Extract the (X, Y) coordinate from the center of the cell holding the provided text.  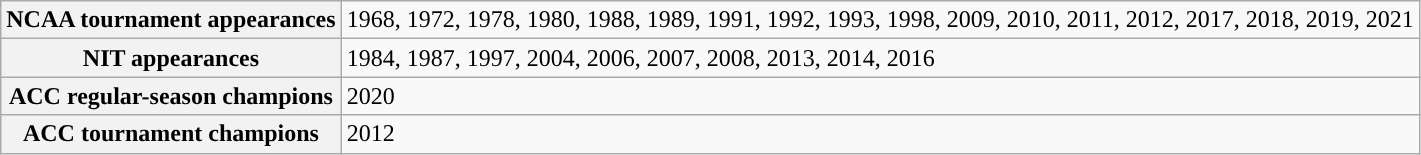
2012 (880, 134)
1968, 1972, 1978, 1980, 1988, 1989, 1991, 1992, 1993, 1998, 2009, 2010, 2011, 2012, 2017, 2018, 2019, 2021 (880, 20)
ACC tournament champions (171, 134)
1984, 1987, 1997, 2004, 2006, 2007, 2008, 2013, 2014, 2016 (880, 58)
ACC regular-season champions (171, 96)
NCAA tournament appearances (171, 20)
NIT appearances (171, 58)
2020 (880, 96)
